Scan for the cell matching the given text and deliver its [X, Y] coordinate at center. 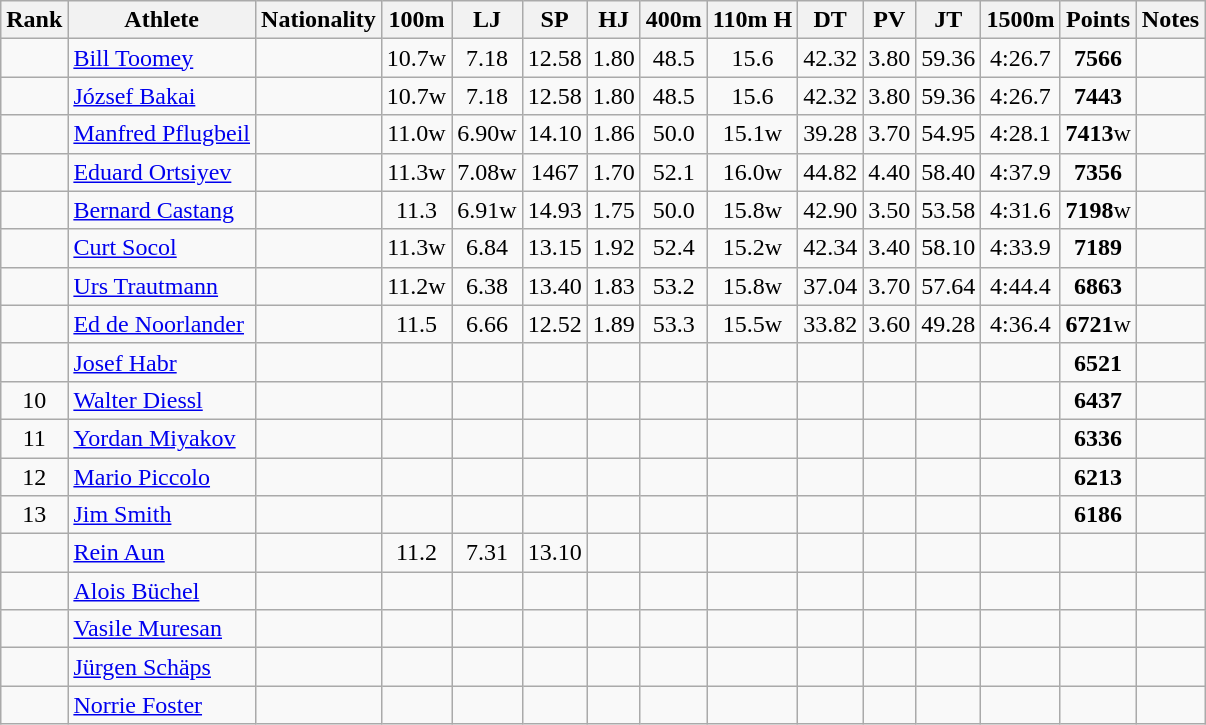
1.89 [614, 324]
Curt Socol [162, 248]
Eduard Ortsiyev [162, 172]
33.82 [830, 324]
7.08w [487, 172]
Rein Aun [162, 553]
Points [1098, 20]
100m [416, 20]
Norrie Foster [162, 705]
PV [890, 20]
6213 [1098, 477]
1.70 [614, 172]
6.91w [487, 210]
Vasile Muresan [162, 629]
4:36.4 [1020, 324]
6.90w [487, 134]
Notes [1170, 20]
3.50 [890, 210]
58.40 [948, 172]
DT [830, 20]
15.1w [752, 134]
6437 [1098, 400]
6336 [1098, 438]
1.86 [614, 134]
52.1 [674, 172]
Jim Smith [162, 515]
1467 [554, 172]
6863 [1098, 286]
13.40 [554, 286]
11.0w [416, 134]
Walter Diessl [162, 400]
7413w [1098, 134]
54.95 [948, 134]
44.82 [830, 172]
6721w [1098, 324]
37.04 [830, 286]
4.40 [890, 172]
3.60 [890, 324]
110m H [752, 20]
Bill Toomey [162, 58]
11.5 [416, 324]
7566 [1098, 58]
Urs Trautmann [162, 286]
Josef Habr [162, 362]
1500m [1020, 20]
42.90 [830, 210]
1.92 [614, 248]
József Bakai [162, 96]
1.83 [614, 286]
11 [34, 438]
57.64 [948, 286]
14.93 [554, 210]
13 [34, 515]
53.2 [674, 286]
16.0w [752, 172]
LJ [487, 20]
13.10 [554, 553]
6.38 [487, 286]
400m [674, 20]
Mario Piccolo [162, 477]
Athlete [162, 20]
15.5w [752, 324]
15.2w [752, 248]
Bernard Castang [162, 210]
Ed de Noorlander [162, 324]
4:44.4 [1020, 286]
6521 [1098, 362]
Alois Büchel [162, 591]
HJ [614, 20]
10 [34, 400]
14.10 [554, 134]
7.31 [487, 553]
Manfred Pflugbeil [162, 134]
11.2w [416, 286]
4:28.1 [1020, 134]
52.4 [674, 248]
7356 [1098, 172]
4:31.6 [1020, 210]
11.3 [416, 210]
49.28 [948, 324]
JT [948, 20]
42.34 [830, 248]
Yordan Miyakov [162, 438]
Nationality [319, 20]
11.2 [416, 553]
7443 [1098, 96]
7198w [1098, 210]
Jürgen Schäps [162, 667]
7189 [1098, 248]
53.3 [674, 324]
6.66 [487, 324]
SP [554, 20]
4:33.9 [1020, 248]
12 [34, 477]
12.52 [554, 324]
53.58 [948, 210]
39.28 [830, 134]
13.15 [554, 248]
6186 [1098, 515]
58.10 [948, 248]
Rank [34, 20]
1.75 [614, 210]
4:37.9 [1020, 172]
3.40 [890, 248]
6.84 [487, 248]
